Return [X, Y] of the center of cell containing provided text 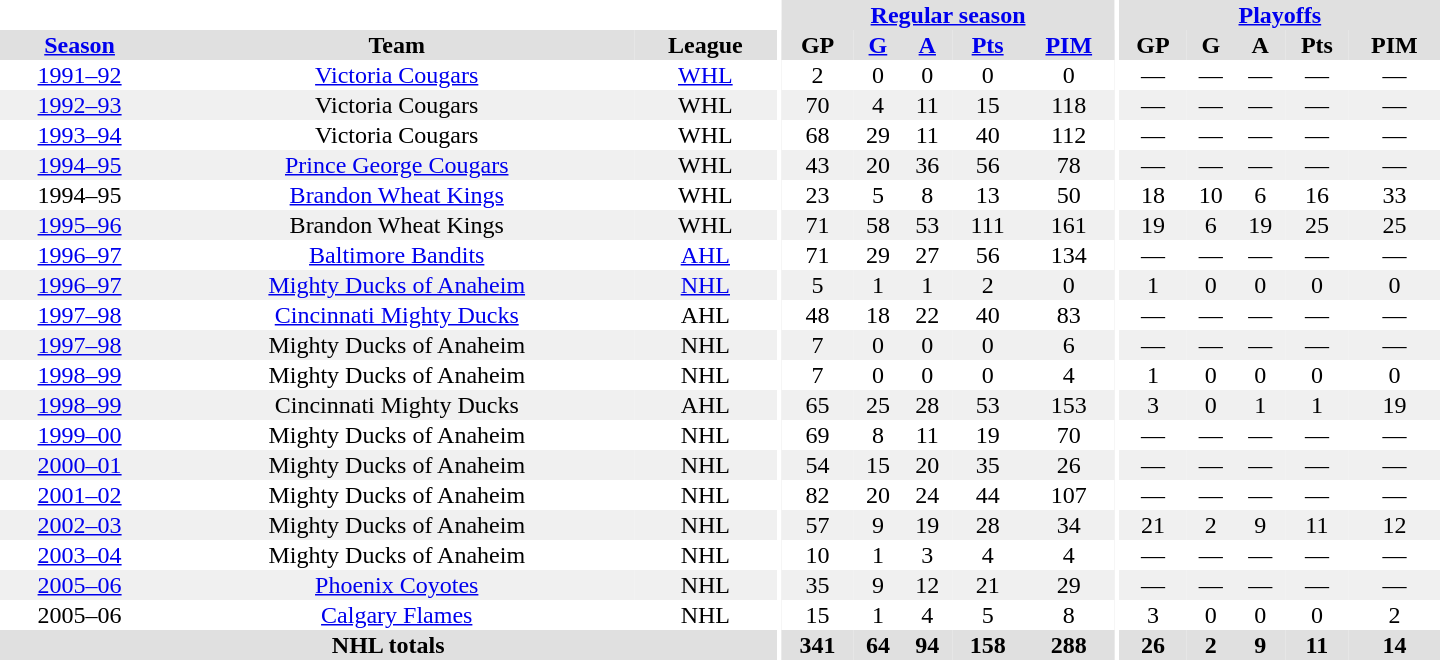
161 [1068, 225]
2003–04 [80, 555]
1999–00 [80, 435]
16 [1317, 195]
NHL totals [388, 645]
Playoffs [1280, 15]
Baltimore Bandits [396, 255]
24 [928, 495]
1992–93 [80, 105]
50 [1068, 195]
78 [1068, 165]
44 [988, 495]
Calgary Flames [396, 615]
13 [988, 195]
2000–01 [80, 465]
33 [1394, 195]
65 [818, 405]
54 [818, 465]
94 [928, 645]
Regular season [948, 15]
57 [818, 525]
112 [1068, 135]
Team [396, 45]
1991–92 [80, 75]
58 [878, 225]
League [705, 45]
64 [878, 645]
1995–96 [80, 225]
43 [818, 165]
118 [1068, 105]
107 [1068, 495]
27 [928, 255]
83 [1068, 315]
Phoenix Coyotes [396, 585]
Prince George Cougars [396, 165]
36 [928, 165]
23 [818, 195]
111 [988, 225]
14 [1394, 645]
288 [1068, 645]
134 [1068, 255]
2002–03 [80, 525]
2001–02 [80, 495]
341 [818, 645]
158 [988, 645]
69 [818, 435]
68 [818, 135]
22 [928, 315]
48 [818, 315]
82 [818, 495]
1993–94 [80, 135]
153 [1068, 405]
Season [80, 45]
34 [1068, 525]
